For the text-containing cell, return its midpoint in [X, Y] coordinate format. 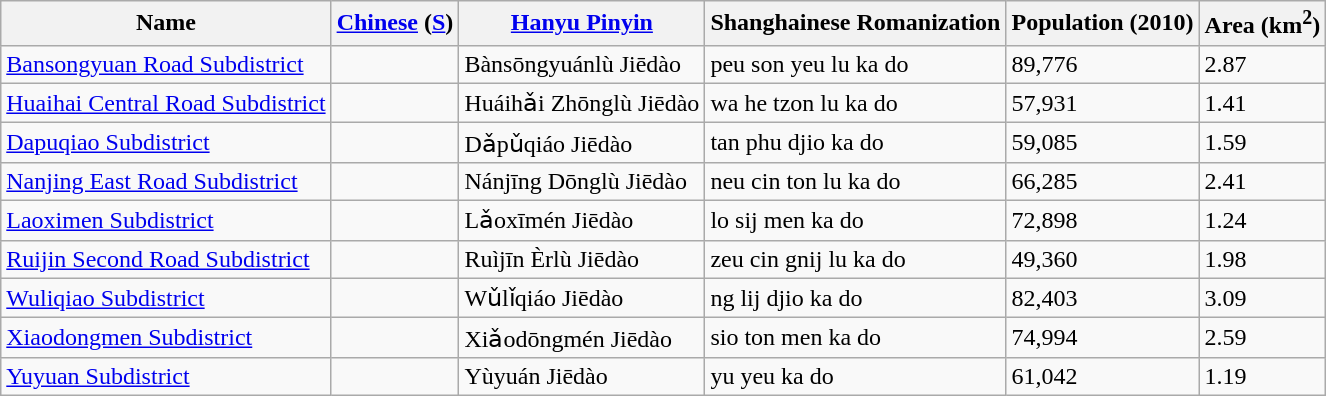
Bansongyuan Road Subdistrict [166, 64]
Ruìjīn Èrlù Jiēdào [582, 259]
61,042 [1102, 376]
Area (km2) [1262, 24]
Name [166, 24]
Xiaodongmen Subdistrict [166, 338]
Yùyuán Jiēdào [582, 376]
Hanyu Pinyin [582, 24]
Xiǎodōngmén Jiēdào [582, 338]
zeu cin gnij lu ka do [856, 259]
2.87 [1262, 64]
lo sij men ka do [856, 221]
Dapuqiao Subdistrict [166, 143]
Nanjing East Road Subdistrict [166, 181]
74,994 [1102, 338]
yu yeu ka do [856, 376]
82,403 [1102, 298]
Yuyuan Subdistrict [166, 376]
Shanghainese Romanization [856, 24]
1.19 [1262, 376]
3.09 [1262, 298]
tan phu djio ka do [856, 143]
49,360 [1102, 259]
2.41 [1262, 181]
ng lij djio ka do [856, 298]
Nánjīng Dōnglù Jiēdào [582, 181]
neu cin ton lu ka do [856, 181]
Population (2010) [1102, 24]
72,898 [1102, 221]
Huaihai Central Road Subdistrict [166, 103]
2.59 [1262, 338]
Bànsōngyuánlù Jiēdào [582, 64]
peu son yeu lu ka do [856, 64]
66,285 [1102, 181]
Chinese (S) [395, 24]
89,776 [1102, 64]
Dǎpǔqiáo Jiēdào [582, 143]
1.41 [1262, 103]
Wuliqiao Subdistrict [166, 298]
wa he tzon lu ka do [856, 103]
1.59 [1262, 143]
Lǎoxīmén Jiēdào [582, 221]
1.24 [1262, 221]
59,085 [1102, 143]
Laoximen Subdistrict [166, 221]
sio ton men ka do [856, 338]
Huáihǎi Zhōnglù Jiēdào [582, 103]
57,931 [1102, 103]
Ruijin Second Road Subdistrict [166, 259]
Wǔlǐqiáo Jiēdào [582, 298]
1.98 [1262, 259]
